Provide the (x, y) coordinate of the cell's center where the given text is located.  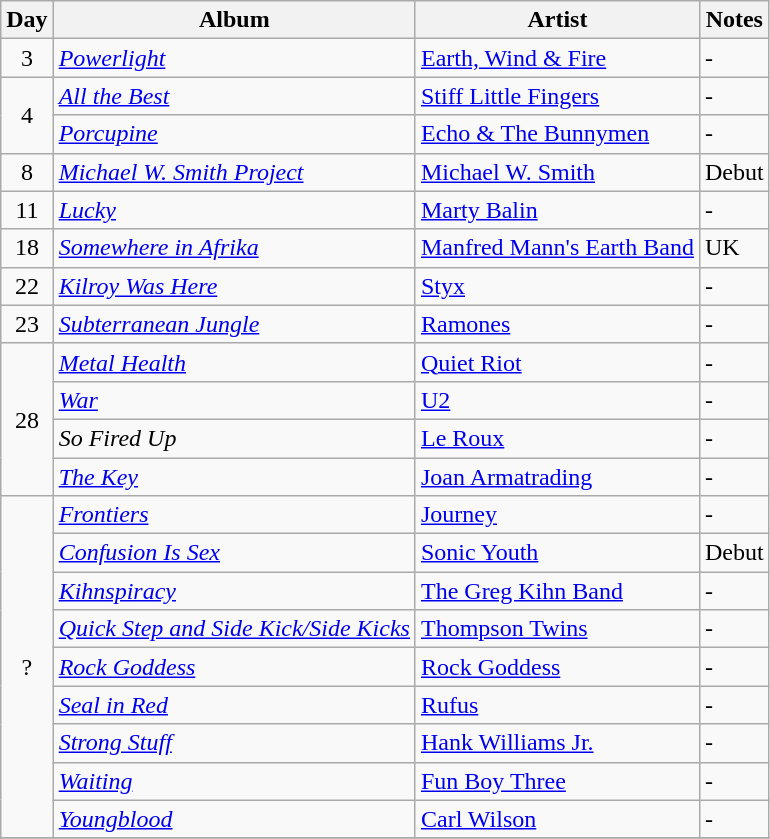
23 (27, 324)
28 (27, 419)
3 (27, 58)
22 (27, 286)
Kihnspiracy (234, 591)
Waiting (234, 781)
Strong Stuff (234, 743)
Sonic Youth (557, 553)
Subterranean Jungle (234, 324)
Le Roux (557, 438)
18 (27, 248)
Rufus (557, 705)
The Greg Kihn Band (557, 591)
Styx (557, 286)
Stiff Little Fingers (557, 96)
Notes (734, 20)
Hank Williams Jr. (557, 743)
Somewhere in Afrika (234, 248)
Ramones (557, 324)
Fun Boy Three (557, 781)
Youngblood (234, 819)
Michael W. Smith (557, 172)
Powerlight (234, 58)
So Fired Up (234, 438)
Echo & The Bunnymen (557, 134)
The Key (234, 477)
Artist (557, 20)
Carl Wilson (557, 819)
Journey (557, 515)
Quiet Riot (557, 362)
Seal in Red (234, 705)
All the Best (234, 96)
Kilroy Was Here (234, 286)
Album (234, 20)
Porcupine (234, 134)
Michael W. Smith Project (234, 172)
Lucky (234, 210)
Joan Armatrading (557, 477)
Quick Step and Side Kick/Side Kicks (234, 629)
Metal Health (234, 362)
Manfred Mann's Earth Band (557, 248)
Marty Balin (557, 210)
8 (27, 172)
11 (27, 210)
U2 (557, 400)
Frontiers (234, 515)
? (27, 668)
Confusion Is Sex (234, 553)
4 (27, 115)
Thompson Twins (557, 629)
Earth, Wind & Fire (557, 58)
Day (27, 20)
UK (734, 248)
War (234, 400)
